Return the (X, Y) coordinate for the center point of the cell that contains the specified text.  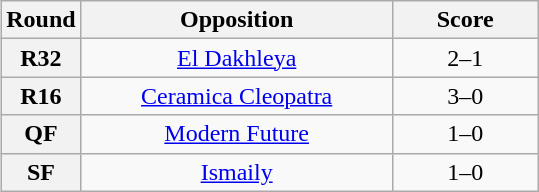
Score (465, 20)
Ceramica Cleopatra (236, 96)
2–1 (465, 58)
Opposition (236, 20)
SF (41, 172)
R32 (41, 58)
QF (41, 134)
El Dakhleya (236, 58)
Ismaily (236, 172)
Modern Future (236, 134)
3–0 (465, 96)
Round (41, 20)
R16 (41, 96)
